Return the [X, Y] coordinate for the center point of the cell that contains the specified text.  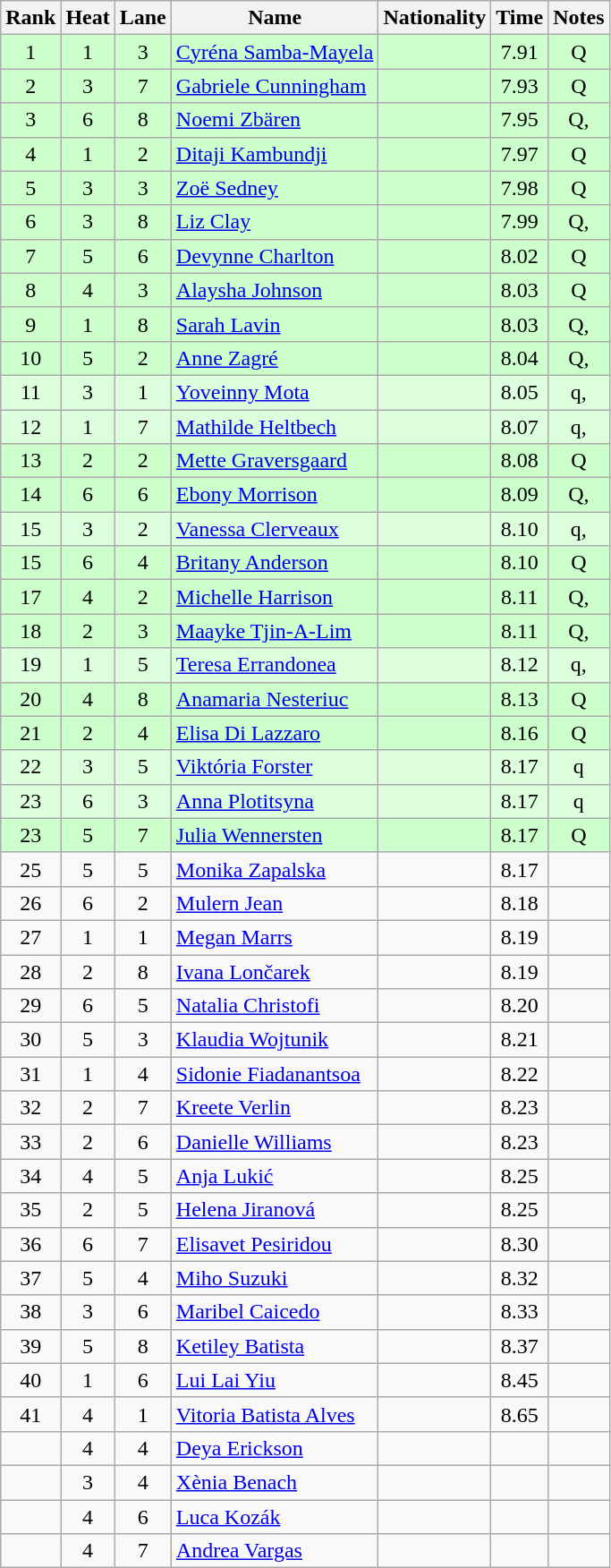
Deya Erickson [275, 1448]
Ivana Lončarek [275, 971]
Xènia Benach [275, 1482]
Yoveinny Mota [275, 392]
39 [30, 1346]
Teresa Errandonea [275, 665]
Heat [88, 18]
Helena Jiranová [275, 1210]
7.97 [520, 154]
11 [30, 392]
Andrea Vargas [275, 1551]
Vitoria Batista Alves [275, 1414]
28 [30, 971]
26 [30, 903]
8.20 [520, 1006]
Cyréna Samba-Mayela [275, 52]
8.07 [520, 427]
7.99 [520, 222]
37 [30, 1278]
27 [30, 937]
Ditaji Kambundji [275, 154]
Megan Marrs [275, 937]
Natalia Christofi [275, 1006]
Time [520, 18]
8.18 [520, 903]
Luca Kozák [275, 1517]
8.05 [520, 392]
20 [30, 699]
8.22 [520, 1074]
Vanessa Clerveaux [275, 529]
Michelle Harrison [275, 597]
Sarah Lavin [275, 324]
8.37 [520, 1346]
12 [30, 427]
18 [30, 631]
Lane [143, 18]
Anne Zagré [275, 358]
7.98 [520, 188]
Elisa Di Lazzaro [275, 733]
8.04 [520, 358]
Mette Graversgaard [275, 461]
Kreete Verlin [275, 1108]
8.32 [520, 1278]
Anja Lukić [275, 1176]
7.95 [520, 120]
10 [30, 358]
Anna Plotitsyna [275, 801]
Sidonie Fiadanantsoa [275, 1074]
Miho Suzuki [275, 1278]
Elisavet Pesiridou [275, 1244]
Name [275, 18]
40 [30, 1380]
17 [30, 597]
36 [30, 1244]
Ebony Morrison [275, 495]
Britany Anderson [275, 563]
22 [30, 767]
Mathilde Heltbech [275, 427]
32 [30, 1108]
30 [30, 1040]
Danielle Williams [275, 1142]
29 [30, 1006]
8.13 [520, 699]
Liz Clay [275, 222]
8.21 [520, 1040]
34 [30, 1176]
Monika Zapalska [275, 869]
8.33 [520, 1312]
8.65 [520, 1414]
38 [30, 1312]
Notes [579, 18]
Klaudia Wojtunik [275, 1040]
8.12 [520, 665]
9 [30, 324]
41 [30, 1414]
8.08 [520, 461]
8.02 [520, 256]
Gabriele Cunningham [275, 86]
Maayke Tjin-A-Lim [275, 631]
8.09 [520, 495]
31 [30, 1074]
Julia Wennersten [275, 835]
8.16 [520, 733]
Mulern Jean [275, 903]
Ketiley Batista [275, 1346]
Noemi Zbären [275, 120]
Nationality [435, 18]
14 [30, 495]
Lui Lai Yiu [275, 1380]
21 [30, 733]
13 [30, 461]
Maribel Caicedo [275, 1312]
33 [30, 1142]
7.93 [520, 86]
Rank [30, 18]
8.30 [520, 1244]
8.45 [520, 1380]
25 [30, 869]
Alaysha Johnson [275, 290]
Viktória Forster [275, 767]
19 [30, 665]
Devynne Charlton [275, 256]
Zoë Sedney [275, 188]
35 [30, 1210]
Anamaria Nesteriuc [275, 699]
7.91 [520, 52]
